Determine the [X, Y] coordinate at the center of the cell enclosing the given text.  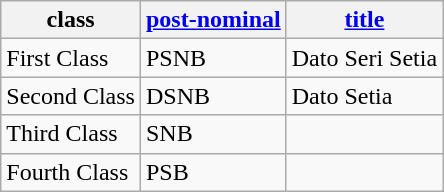
First Class [71, 58]
Fourth Class [71, 172]
Dato Seri Setia [364, 58]
Dato Setia [364, 96]
SNB [213, 134]
PSB [213, 172]
Second Class [71, 96]
class [71, 20]
DSNB [213, 96]
post-nominal [213, 20]
Third Class [71, 134]
title [364, 20]
PSNB [213, 58]
